Capture the cell that displays the provided text and extract its (X, Y) central coordinate. 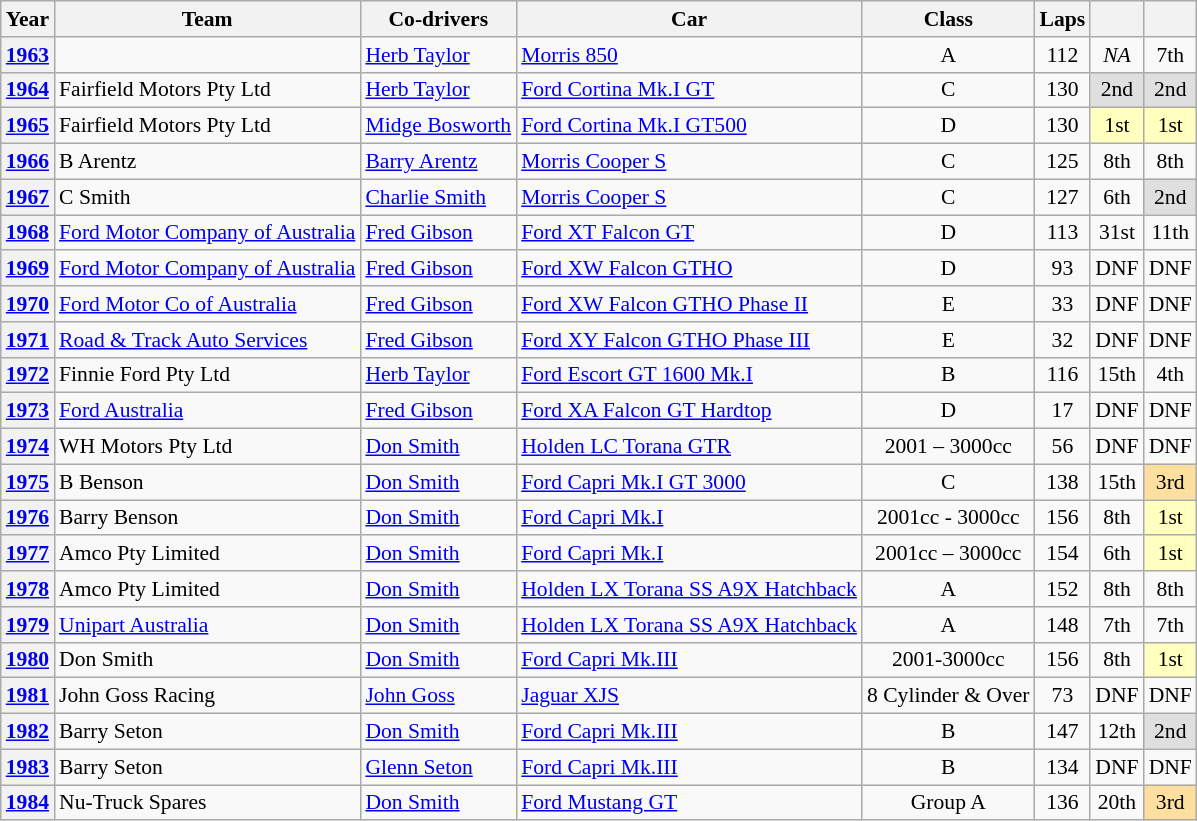
Ford Cortina Mk.I GT500 (689, 126)
B Benson (207, 482)
Ford XW Falcon GTHO Phase II (689, 304)
152 (1063, 589)
Class (948, 19)
2001cc – 3000cc (948, 554)
1965 (28, 126)
Road & Track Auto Services (207, 340)
Midge Bosworth (438, 126)
125 (1063, 162)
31st (1116, 233)
C Smith (207, 197)
Ford Motor Co of Australia (207, 304)
Ford Cortina Mk.I GT (689, 90)
112 (1063, 55)
Ford Escort GT 1600 Mk.I (689, 375)
11th (1170, 233)
33 (1063, 304)
32 (1063, 340)
1982 (28, 732)
Ford XY Falcon GTHO Phase III (689, 340)
Barry Benson (207, 518)
1984 (28, 803)
Ford Mustang GT (689, 803)
1980 (28, 660)
Group A (948, 803)
1966 (28, 162)
1972 (28, 375)
1963 (28, 55)
Jaguar XJS (689, 696)
147 (1063, 732)
154 (1063, 554)
Ford Capri Mk.I GT 3000 (689, 482)
Ford Australia (207, 411)
1969 (28, 269)
1978 (28, 589)
116 (1063, 375)
134 (1063, 767)
73 (1063, 696)
127 (1063, 197)
Nu-Truck Spares (207, 803)
NA (1116, 55)
1968 (28, 233)
B Arentz (207, 162)
Year (28, 19)
113 (1063, 233)
4th (1170, 375)
1979 (28, 625)
John Goss (438, 696)
1970 (28, 304)
Holden LC Torana GTR (689, 447)
Co-drivers (438, 19)
WH Motors Pty Ltd (207, 447)
17 (1063, 411)
1964 (28, 90)
1976 (28, 518)
Morris 850 (689, 55)
Glenn Seton (438, 767)
Laps (1063, 19)
Finnie Ford Pty Ltd (207, 375)
148 (1063, 625)
2001 – 3000cc (948, 447)
1971 (28, 340)
Ford XT Falcon GT (689, 233)
Ford XA Falcon GT Hardtop (689, 411)
138 (1063, 482)
Car (689, 19)
93 (1063, 269)
Unipart Australia (207, 625)
56 (1063, 447)
1974 (28, 447)
8 Cylinder & Over (948, 696)
Team (207, 19)
12th (1116, 732)
Barry Arentz (438, 162)
1975 (28, 482)
Ford XW Falcon GTHO (689, 269)
1967 (28, 197)
1977 (28, 554)
1981 (28, 696)
1973 (28, 411)
2001cc - 3000cc (948, 518)
John Goss Racing (207, 696)
20th (1116, 803)
136 (1063, 803)
2001-3000cc (948, 660)
1983 (28, 767)
Charlie Smith (438, 197)
